Output the (X, Y) coordinate of the center of the cell containing the given text.  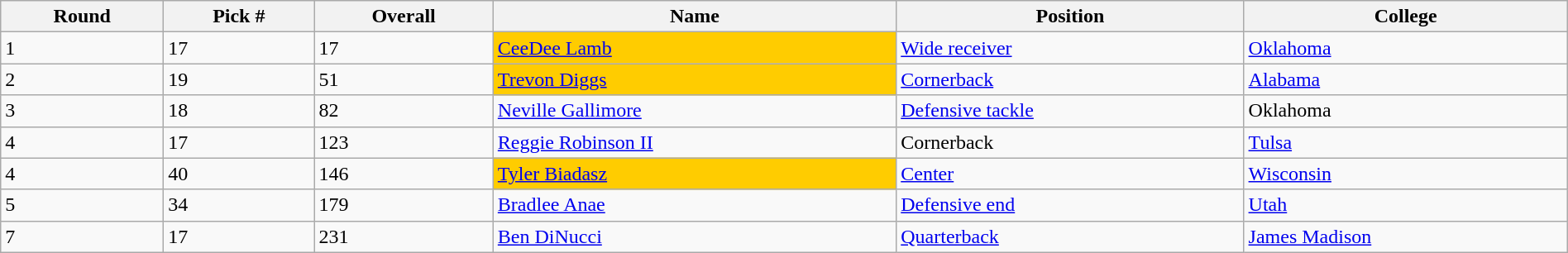
Reggie Robinson II (695, 142)
James Madison (1406, 236)
51 (404, 79)
Wide receiver (1070, 48)
Pick # (239, 17)
5 (83, 205)
Center (1070, 174)
18 (239, 111)
Overall (404, 17)
Alabama (1406, 79)
Tulsa (1406, 142)
Utah (1406, 205)
Trevon Diggs (695, 79)
19 (239, 79)
34 (239, 205)
College (1406, 17)
Neville Gallimore (695, 111)
123 (404, 142)
Defensive end (1070, 205)
CeeDee Lamb (695, 48)
146 (404, 174)
Bradlee Anae (695, 205)
Name (695, 17)
Round (83, 17)
Defensive tackle (1070, 111)
40 (239, 174)
3 (83, 111)
Tyler Biadasz (695, 174)
179 (404, 205)
Quarterback (1070, 236)
Wisconsin (1406, 174)
231 (404, 236)
7 (83, 236)
2 (83, 79)
82 (404, 111)
Ben DiNucci (695, 236)
Position (1070, 17)
1 (83, 48)
